Locate the cell with the specified text and output its (X, Y) center coordinate. 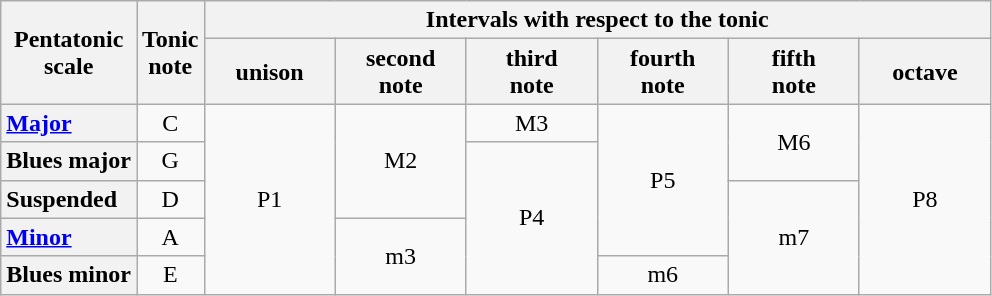
fourthnote (662, 72)
m3 (400, 256)
C (170, 123)
Blues major (69, 161)
G (170, 161)
Tonicnote (170, 52)
m7 (794, 237)
A (170, 237)
P5 (662, 180)
unison (270, 72)
Intervals with respect to the tonic (597, 20)
P1 (270, 199)
Minor (69, 237)
octave (924, 72)
D (170, 199)
Suspended (69, 199)
P4 (532, 218)
m6 (662, 275)
thirdnote (532, 72)
P8 (924, 199)
secondnote (400, 72)
E (170, 275)
Major (69, 123)
Blues minor (69, 275)
M2 (400, 161)
M6 (794, 142)
fifthnote (794, 72)
M3 (532, 123)
Pentatonicscale (69, 52)
